Search for the cell housing the specified text and yield its [X, Y] center coordinate. 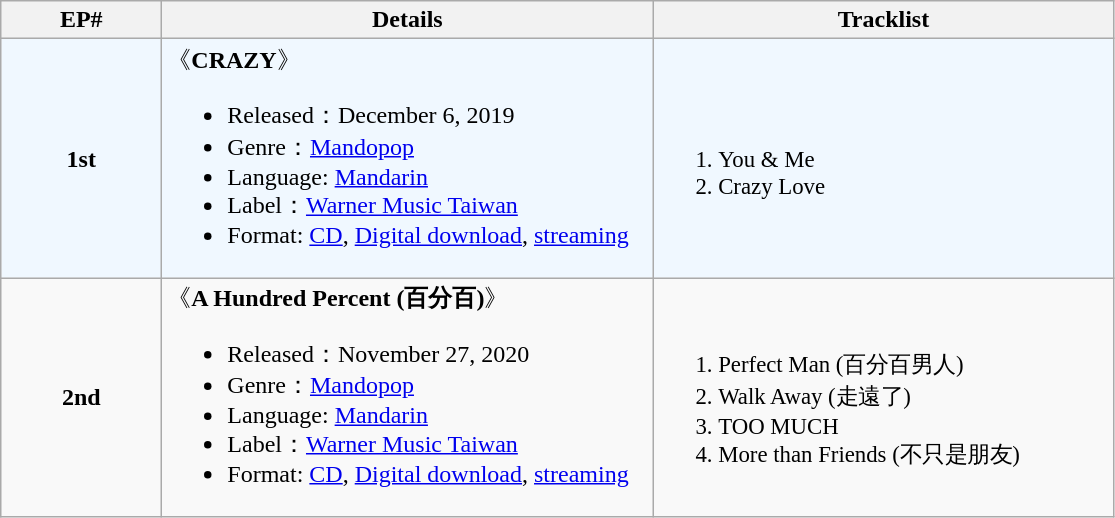
EP# [82, 20]
Perfect Man (百分百男人)Walk Away (走遠了)TOO MUCHMore than Friends (不只是朋友) [884, 398]
Details [408, 20]
《CRAZY》Released：December 6, 2019Genre：MandopopLanguage: MandarinLabel：Warner Music TaiwanFormat: CD, Digital download, streaming [408, 158]
You & MeCrazy Love [884, 158]
1st [82, 158]
Tracklist [884, 20]
《A Hundred Percent (百分百)》Released：November 27, 2020 Genre：MandopopLanguage: MandarinLabel：Warner Music TaiwanFormat: CD, Digital download, streaming [408, 398]
2nd [82, 398]
